Extract the [X, Y] coordinate from the center of the cell holding the provided text.  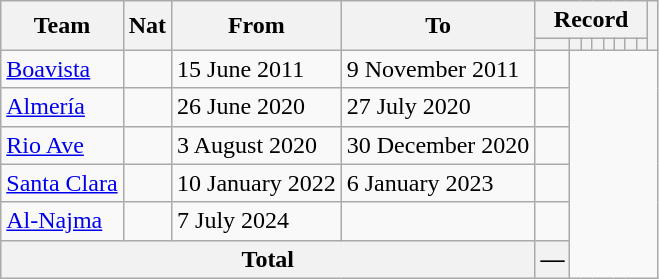
9 November 2011 [438, 69]
10 January 2022 [257, 183]
Nat [147, 26]
Total [268, 259]
From [257, 26]
6 January 2023 [438, 183]
Al-Najma [62, 221]
Almería [62, 107]
Rio Ave [62, 145]
15 June 2011 [257, 69]
30 December 2020 [438, 145]
27 July 2020 [438, 107]
Team [62, 26]
26 June 2020 [257, 107]
7 July 2024 [257, 221]
Boavista [62, 69]
3 August 2020 [257, 145]
Santa Clara [62, 183]
Record [591, 20]
— [552, 259]
To [438, 26]
